Scan for the cell matching the given text and deliver its [X, Y] coordinate at center. 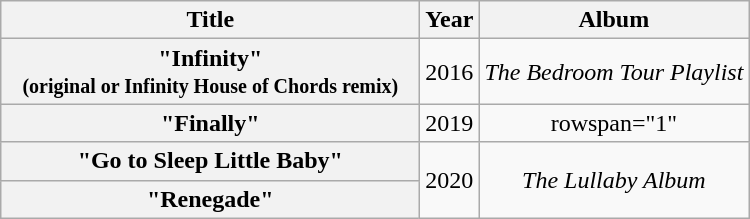
Title [210, 20]
"Finally" [210, 123]
The Lullaby Album [614, 180]
Year [450, 20]
2020 [450, 180]
2016 [450, 72]
"Go to Sleep Little Baby" [210, 161]
2019 [450, 123]
The Bedroom Tour Playlist [614, 72]
rowspan="1" [614, 123]
"Infinity"(original or Infinity House of Chords remix) [210, 72]
"Renegade" [210, 199]
Album [614, 20]
